Detect which cell encompasses the target text, then output its [x, y] center coordinate. 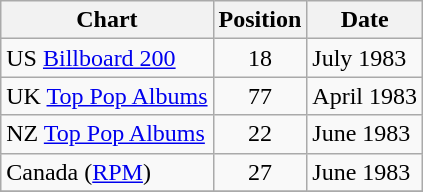
Chart [107, 20]
July 1983 [365, 58]
18 [260, 58]
77 [260, 96]
US Billboard 200 [107, 58]
UK Top Pop Albums [107, 96]
Canada (RPM) [107, 172]
27 [260, 172]
Position [260, 20]
Date [365, 20]
April 1983 [365, 96]
22 [260, 134]
NZ Top Pop Albums [107, 134]
